For the text-containing cell, return its midpoint in [X, Y] coordinate format. 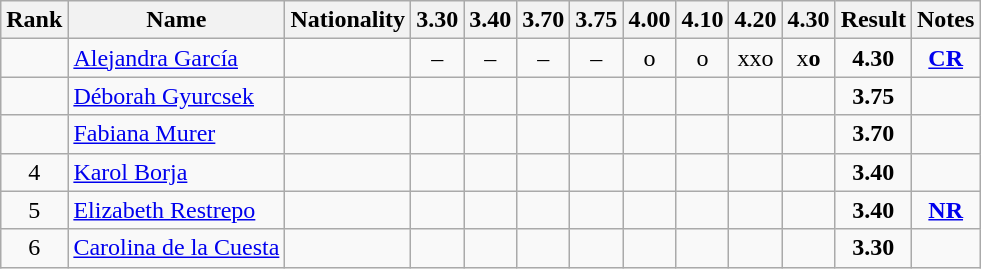
Notes [946, 20]
4 [34, 172]
Déborah Gyurcsek [176, 96]
Fabiana Murer [176, 134]
6 [34, 248]
CR [946, 58]
xo [808, 58]
Karol Borja [176, 172]
Carolina de la Cuesta [176, 248]
Name [176, 20]
4.20 [756, 20]
4.00 [650, 20]
Alejandra García [176, 58]
xxo [756, 58]
Nationality [348, 20]
4.10 [702, 20]
Elizabeth Restrepo [176, 210]
Rank [34, 20]
NR [946, 210]
Result [873, 20]
5 [34, 210]
